Identify which cell holds the provided text, then report its (X, Y) central coordinate. 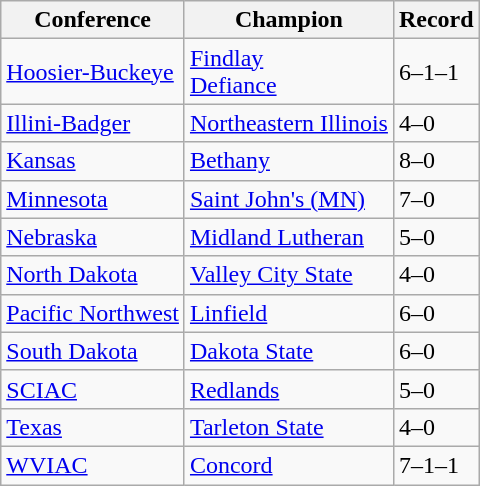
Valley City State (288, 275)
Redlands (288, 389)
Illini-Badger (93, 123)
Record (436, 20)
Concord (288, 465)
Nebraska (93, 237)
Dakota State (288, 351)
Midland Lutheran (288, 237)
Linfield (288, 313)
FindlayDefiance (288, 72)
Kansas (93, 161)
Hoosier-Buckeye (93, 72)
South Dakota (93, 351)
Pacific Northwest (93, 313)
8–0 (436, 161)
6–1–1 (436, 72)
Northeastern Illinois (288, 123)
Saint John's (MN) (288, 199)
7–0 (436, 199)
Champion (288, 20)
Conference (93, 20)
Bethany (288, 161)
North Dakota (93, 275)
7–1–1 (436, 465)
Minnesota (93, 199)
WVIAC (93, 465)
Texas (93, 427)
SCIAC (93, 389)
Tarleton State (288, 427)
